For the text-containing cell, return its midpoint in [x, y] coordinate format. 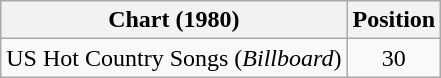
30 [394, 58]
US Hot Country Songs (Billboard) [174, 58]
Position [394, 20]
Chart (1980) [174, 20]
